Return [x, y] of the center of cell containing provided text 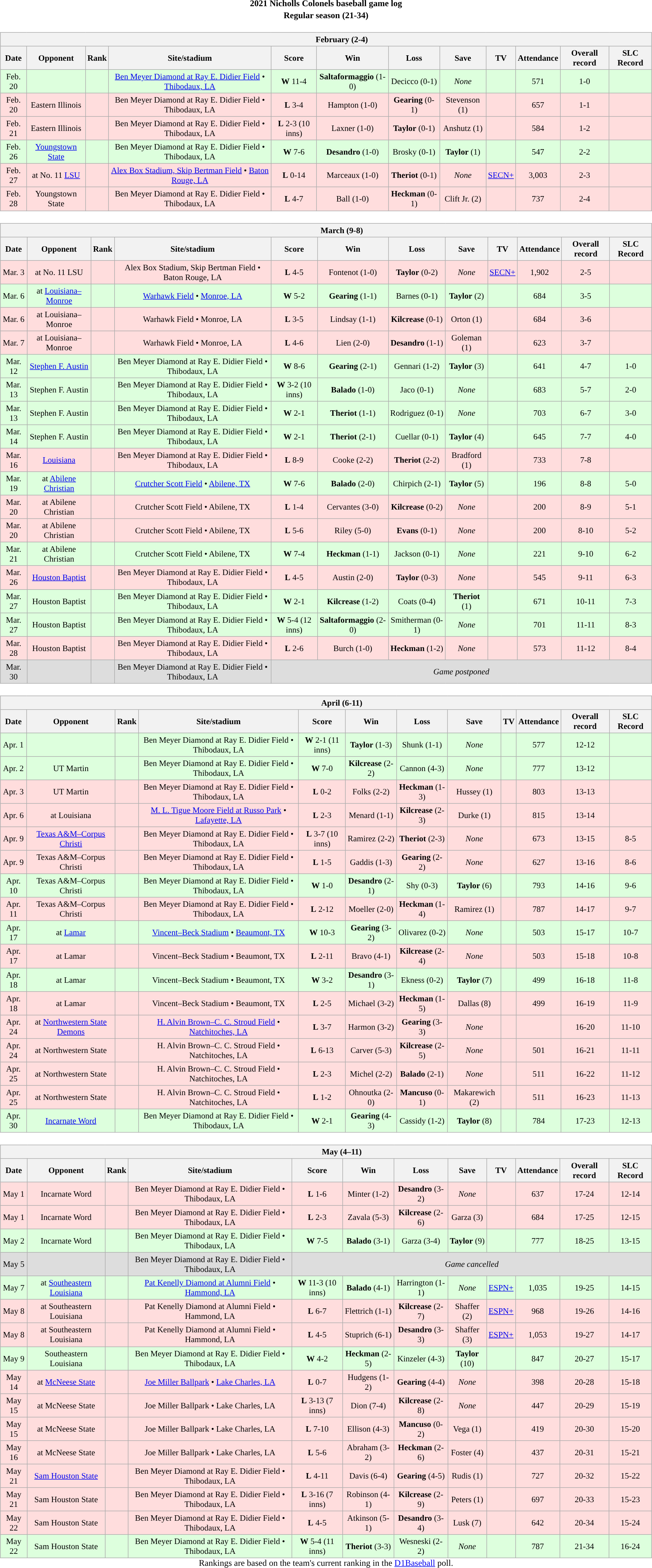
13-16 [585, 862]
Shaffer (3) [467, 1335]
Hussey (1) [474, 791]
Apr. 6 [13, 815]
Shunk (1-1) [422, 745]
Taylor (1) [463, 152]
May 7 [14, 1288]
Abraham (3-2) [368, 1452]
Kilcrease (0-1) [417, 319]
Taylor (3) [466, 366]
815 [538, 815]
Austin (2-0) [353, 578]
Balado (3-1) [368, 1241]
L 1-4 [294, 507]
Kilcrease (1-2) [353, 601]
8-10 [586, 530]
7-7 [586, 436]
2-4 [585, 199]
L 3-16 (7 inns) [317, 1499]
Lien (2-0) [353, 343]
W 3-2 [322, 980]
Mar. 7 [14, 343]
L 7-10 [317, 1429]
L 1-5 [322, 862]
W 1-0 [322, 886]
April (6-11) [326, 703]
Hudgens (1-2) [368, 1382]
12-15 [630, 1217]
Fontenot (1-0) [353, 272]
L 2-11 [322, 956]
Desandro (1-1) [417, 343]
2-3 [585, 175]
10-11 [586, 601]
Ramirez (2-2) [371, 839]
8-9 [586, 507]
5-7 [586, 390]
11-13 [631, 1097]
Brosky (0-1) [414, 152]
Heckman (1-2) [417, 648]
1,902 [540, 272]
Garza (3) [467, 1217]
W 2-1 (11 inns) [322, 745]
11-9 [631, 1003]
W 11-4 [294, 81]
Kinzeler (4-3) [421, 1358]
Harrington (1-1) [421, 1288]
May 5 [14, 1264]
Heckman (1-5) [422, 1003]
Cassidy (1-2) [422, 1121]
Heckman (1-1) [353, 554]
671 [540, 601]
May 16 [14, 1452]
L 2-3 (10 inns) [294, 129]
15-19 [630, 1405]
W 5-4 (11 inns) [317, 1547]
Apr. 10 [13, 886]
Shy (0-3) [422, 886]
Desandro (3-4) [421, 1523]
737 [538, 199]
L 3-7 [322, 1026]
15-22 [630, 1476]
L 2-6 [294, 648]
Mar. 12 [14, 366]
Anshutz (1) [463, 129]
L 1-2 [322, 1097]
W 11-3 (10 inns) [317, 1288]
Flettrich (1-1) [368, 1312]
Rudis (1) [467, 1476]
W 8-6 [294, 366]
8-8 [586, 484]
968 [538, 1312]
L 3-5 [294, 319]
May 14 [14, 1382]
733 [540, 460]
W 7-0 [322, 768]
L 0-2 [322, 791]
Zavala (5-3) [368, 1217]
Taylor (2) [466, 295]
Vega (1) [467, 1429]
Chirpich (2-1) [417, 484]
Apr. 2 [13, 768]
May (4–11) [326, 1152]
221 [540, 554]
16-18 [585, 980]
6-2 [631, 554]
Kilcrease (0-2) [417, 507]
Coats (0-4) [417, 601]
Heckman (1-4) [422, 909]
4-7 [586, 366]
Heckman (2-5) [368, 1358]
Feb. 28 [14, 199]
May 9 [14, 1358]
L 4-7 [294, 199]
Minter (1-2) [368, 1194]
L 4-11 [317, 1476]
16-21 [585, 1050]
Folks (2-2) [371, 791]
W 10-3 [322, 933]
L 3-4 [294, 105]
5-1 [631, 507]
Cervantes (3-0) [353, 507]
Taylor (9) [467, 1241]
641 [540, 366]
March (9-8) [326, 230]
Cannon (4-3) [422, 768]
Desandro (1-0) [352, 152]
Game postponed [461, 671]
L 3-13 (7 inns) [317, 1405]
16-23 [585, 1097]
Mancuso (0-2) [421, 1429]
Hampton (1-0) [352, 105]
13-14 [585, 815]
Garza (3-4) [421, 1241]
Wesneski (2-2) [421, 1547]
Apr. 1 [13, 745]
Mar. 16 [14, 460]
501 [538, 1050]
W 5-4 (12 inns) [294, 625]
Taylor (5) [466, 484]
L 0-7 [317, 1382]
Balado (4-1) [368, 1288]
Kilcrease (2-5) [422, 1050]
Bravo (4-1) [371, 956]
Jaco (0-1) [417, 390]
645 [540, 436]
Jackson (0-1) [417, 554]
W 7-4 [294, 554]
19-27 [584, 1335]
16-24 [630, 1547]
637 [538, 1194]
6-7 [586, 413]
Michel (2-2) [371, 1074]
at Northwestern State Demons [71, 1026]
20-30 [584, 1429]
Durke (1) [474, 815]
Carver (5-3) [371, 1050]
1,035 [538, 1288]
727 [538, 1476]
Mancuso (0-1) [422, 1097]
Gearing (4-5) [421, 1476]
20-34 [584, 1523]
17-25 [584, 1217]
Foster (4) [467, 1452]
Mar. 21 [14, 554]
Menard (1-1) [371, 815]
Ramirez (1) [474, 909]
Gearing (2-2) [422, 862]
Gaddis (1-3) [371, 862]
L 0-14 [294, 175]
4-0 [631, 436]
Kilcrease (2-6) [421, 1217]
447 [538, 1405]
L 6-13 [322, 1050]
Kilcrease (2-4) [422, 956]
Taylor (0-1) [414, 129]
L 6-7 [317, 1312]
13-12 [585, 768]
Ball (1-0) [352, 199]
L 2-12 [322, 909]
Rodriguez (0-1) [417, 413]
2-5 [586, 272]
Cuellar (0-1) [417, 436]
Harmon (3-2) [371, 1026]
2-2 [585, 152]
Saltaformaggio (2-0) [353, 625]
Theriot (2-2) [417, 460]
Gennari (1-2) [417, 366]
Taylor (0-3) [417, 578]
20-33 [584, 1499]
437 [538, 1452]
15-23 [630, 1499]
Feb. 27 [14, 175]
Decicco (0-1) [414, 81]
Ekness (0-2) [422, 980]
793 [538, 886]
642 [538, 1523]
15-20 [630, 1429]
Apr. 3 [13, 791]
14-15 [630, 1288]
Theriot (2-1) [353, 436]
Moeller (2-0) [371, 909]
W 4-2 [317, 1358]
3-5 [586, 295]
847 [538, 1358]
May 2 [14, 1241]
784 [538, 1121]
20-31 [584, 1452]
L 3-7 (10 inns) [322, 839]
Mar. 28 [14, 648]
Shaffer (2) [467, 1312]
Theriot (2-3) [422, 839]
Theriot (3-3) [368, 1547]
20-29 [584, 1405]
Bradford (1) [466, 460]
545 [540, 578]
11-10 [631, 1026]
1-1 [585, 105]
Dion (7-4) [368, 1405]
577 [538, 745]
Lindsay (1-1) [353, 319]
Taylor (10) [467, 1358]
701 [540, 625]
697 [538, 1499]
L 1-6 [317, 1194]
Mar. 19 [14, 484]
21-34 [584, 1547]
Balado (2-1) [422, 1074]
20-27 [584, 1358]
1,053 [538, 1335]
L 4-6 [294, 343]
Kilcrease (2-8) [421, 1405]
Gearing (4-4) [421, 1382]
9-7 [631, 909]
L 8-9 [294, 460]
Desandro (3-3) [421, 1335]
419 [538, 1429]
Smitherman (0-1) [417, 625]
Taylor (7) [474, 980]
Taylor (0-2) [417, 272]
Lusk (7) [467, 1523]
13-13 [585, 791]
12-14 [630, 1194]
Olivarez (0-2) [422, 933]
Theriot (0-1) [414, 175]
Orton (1) [466, 319]
Desandro (3-1) [371, 980]
Theriot (1) [466, 601]
Ellison (4-3) [368, 1429]
8-4 [631, 648]
Louisiana [59, 460]
Cooke (2-2) [353, 460]
Atkinson (5-1) [368, 1523]
Evans (0-1) [417, 530]
Makarewich (2) [474, 1097]
Southeastern Louisiana [66, 1358]
18-25 [584, 1241]
11-8 [631, 980]
571 [538, 81]
15-21 [630, 1452]
657 [538, 105]
M. L. Tigue Moore Field at Russo Park • Lafayette, LA [218, 815]
2-0 [631, 390]
Taylor (4) [466, 436]
3,003 [538, 175]
Taylor (1-3) [371, 745]
Balado (1-0) [353, 390]
Apr. 30 [13, 1121]
Game cancelled [472, 1264]
Desandro (3-2) [421, 1194]
Stevenson (1) [463, 105]
683 [540, 390]
623 [540, 343]
Gearing (2-1) [353, 366]
Apr. 11 [13, 909]
Stuprich (6-1) [368, 1335]
Heckman (0-1) [414, 199]
Marceaux (1-0) [352, 175]
12-13 [631, 1121]
Balado (2-0) [353, 484]
Barnes (0-1) [417, 295]
573 [540, 648]
Ohnoutka (2-0) [371, 1097]
Mar. 30 [14, 671]
8-3 [631, 625]
Kilcrease (2-3) [422, 815]
5-0 [631, 484]
Laxner (1-0) [352, 129]
673 [538, 839]
17-23 [585, 1121]
7-8 [586, 460]
Feb. 21 [14, 129]
398 [538, 1382]
Saltaformaggio (1-0) [352, 81]
Michael (3-2) [371, 1003]
Peters (1) [467, 1499]
Kilcrease (2-9) [421, 1499]
Gearing (3-3) [422, 1026]
Kilcrease (2-7) [421, 1312]
3-6 [586, 319]
at Louisiana [71, 815]
8-5 [631, 839]
703 [540, 413]
10-7 [631, 933]
Taylor (8) [474, 1121]
Burch (1-0) [353, 648]
Gearing (1-1) [353, 295]
3-7 [586, 343]
Mar. 3 [14, 272]
9-10 [586, 554]
20-28 [584, 1382]
16-19 [585, 1003]
Heckman (1-3) [422, 791]
5-2 [631, 530]
Mar. 14 [14, 436]
584 [538, 129]
Gearing (4-3) [371, 1121]
9-6 [631, 886]
8-6 [631, 862]
20-32 [584, 1476]
Riley (5-0) [353, 530]
196 [540, 484]
Taylor (6) [474, 886]
W 7-5 [317, 1241]
803 [538, 791]
Davis (6-4) [368, 1476]
Mar. 26 [14, 578]
1-2 [585, 129]
February (2-4) [326, 39]
15-24 [630, 1523]
Clift Jr. (2) [463, 199]
Dallas (8) [474, 1003]
Robinson (4-1) [368, 1499]
Kilcrease (2-2) [371, 768]
W 5-2 [294, 295]
Gearing (3-2) [371, 933]
19-26 [584, 1312]
3-0 [631, 413]
L 2-5 [322, 1003]
17-24 [584, 1194]
9-11 [586, 578]
19-25 [584, 1288]
Theriot (1-1) [353, 413]
6-3 [631, 578]
547 [538, 152]
12-12 [585, 745]
Feb. 26 [14, 152]
7-3 [631, 601]
Gearing (0-1) [414, 105]
10-8 [631, 956]
Desandro (2-1) [371, 886]
Goleman (1) [466, 343]
Heckman (2-6) [421, 1452]
W 3-2 (10 inns) [294, 390]
16-20 [585, 1026]
627 [538, 862]
16-22 [585, 1074]
